Locate the cell with the specified text and output its [x, y] center coordinate. 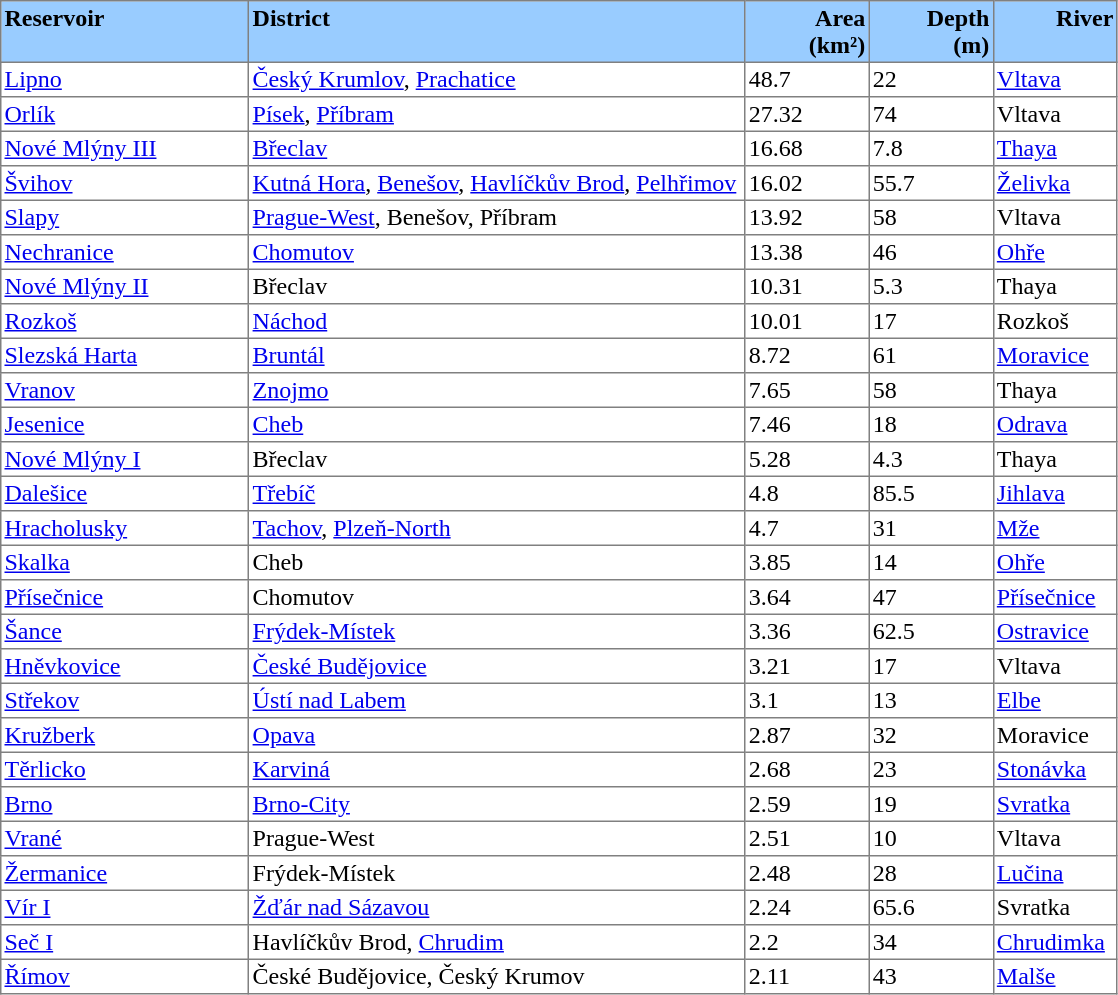
Brno-City [497, 804]
Želivka [1055, 183]
85.5 [931, 493]
Římov [125, 976]
10.01 [807, 321]
8.72 [807, 355]
Chrudimka [1055, 942]
Nové Mlýny III [125, 148]
2.87 [807, 735]
28 [931, 873]
Nechranice [125, 252]
32 [931, 735]
14 [931, 562]
2.24 [807, 907]
Prague-West, Benešov, Příbram [497, 217]
55.7 [931, 183]
31 [931, 528]
Nové Mlýny I [125, 459]
Vranov [125, 390]
4.8 [807, 493]
Seč I [125, 942]
2.2 [807, 942]
Lučina [1055, 873]
Kutná Hora, Benešov, Havlíčkův Brod, Pelhřimov [497, 183]
Dalešice [125, 493]
47 [931, 597]
10 [931, 838]
2.68 [807, 769]
3.85 [807, 562]
2.11 [807, 976]
Reservoir [125, 32]
Třebíč [497, 493]
Ostravice [1055, 631]
3.64 [807, 597]
18 [931, 424]
13.38 [807, 252]
16.02 [807, 183]
43 [931, 976]
Nové Mlýny II [125, 286]
Slapy [125, 217]
46 [931, 252]
Bruntál [497, 355]
River [1055, 32]
Hněvkovice [125, 666]
District [497, 32]
Depth(m) [931, 32]
Střekov [125, 700]
Odrava [1055, 424]
Brno [125, 804]
Prague-West [497, 838]
61 [931, 355]
5.3 [931, 286]
Lipno [125, 79]
Kružberk [125, 735]
3.1 [807, 700]
Ústí nad Labem [497, 700]
13.92 [807, 217]
10.31 [807, 286]
Area(km²) [807, 32]
Znojmo [497, 390]
27.32 [807, 114]
Žermanice [125, 873]
23 [931, 769]
Havlíčkův Brod, Chrudim [497, 942]
2.59 [807, 804]
Mže [1055, 528]
Slezská Harta [125, 355]
7.46 [807, 424]
74 [931, 114]
62.5 [931, 631]
5.28 [807, 459]
Písek, Příbram [497, 114]
Švihov [125, 183]
Jihlava [1055, 493]
Tachov, Plzeň-North [497, 528]
Opava [497, 735]
7.8 [931, 148]
Vrané [125, 838]
3.21 [807, 666]
Šance [125, 631]
3.36 [807, 631]
22 [931, 79]
4.3 [931, 459]
Skalka [125, 562]
Vír I [125, 907]
2.48 [807, 873]
Stonávka [1055, 769]
České Budějovice, Český Krumov [497, 976]
16.68 [807, 148]
13 [931, 700]
Těrlicko [125, 769]
65.6 [931, 907]
Elbe [1055, 700]
34 [931, 942]
Malše [1055, 976]
Žďár nad Sázavou [497, 907]
48.7 [807, 79]
České Budějovice [497, 666]
Orlík [125, 114]
7.65 [807, 390]
4.7 [807, 528]
2.51 [807, 838]
Jesenice [125, 424]
Český Krumlov, Prachatice [497, 79]
Karviná [497, 769]
Hracholusky [125, 528]
19 [931, 804]
Náchod [497, 321]
